Find where the given text appears and provide that cell's center as [x, y] coordinate. 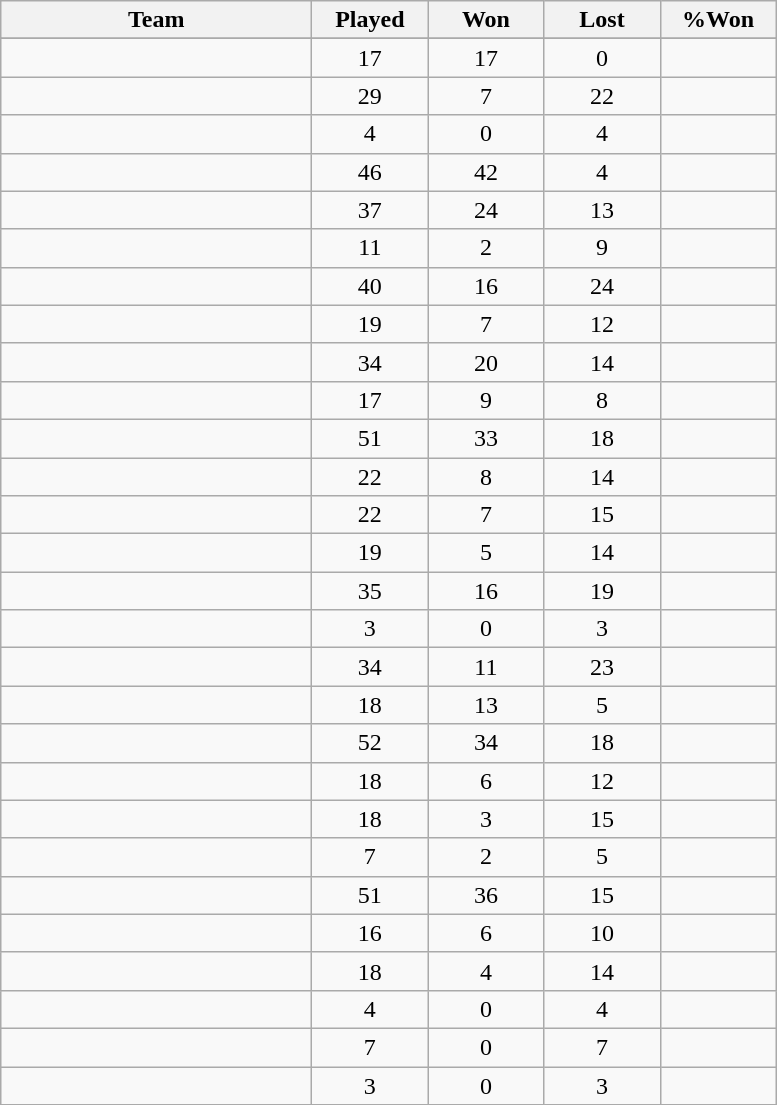
Played [370, 20]
%Won [718, 20]
36 [486, 895]
Team [156, 20]
52 [370, 743]
40 [370, 286]
29 [370, 96]
23 [602, 667]
33 [486, 438]
42 [486, 172]
20 [486, 362]
10 [602, 933]
Lost [602, 20]
37 [370, 210]
46 [370, 172]
35 [370, 591]
Won [486, 20]
